Pinpoint the cell where the given text exists, returning its [x, y] midpoint coordinate. 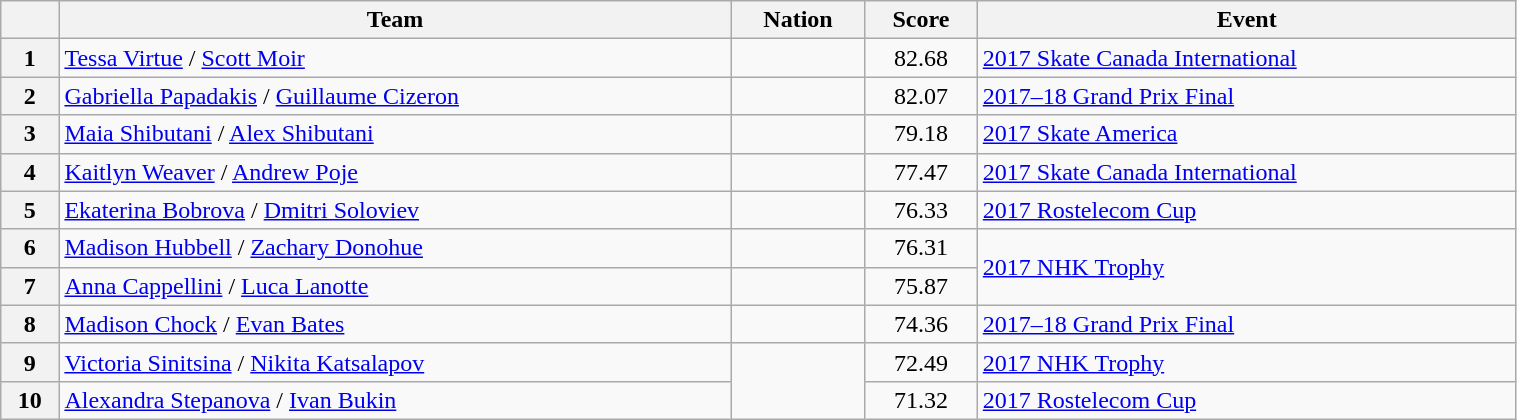
8 [30, 324]
1 [30, 58]
Event [1246, 20]
2017 Skate America [1246, 134]
4 [30, 172]
10 [30, 400]
74.36 [922, 324]
Team [395, 20]
6 [30, 248]
77.47 [922, 172]
Ekaterina Bobrova / Dmitri Soloviev [395, 210]
Alexandra Stepanova / Ivan Bukin [395, 400]
Maia Shibutani / Alex Shibutani [395, 134]
5 [30, 210]
Kaitlyn Weaver / Andrew Poje [395, 172]
Score [922, 20]
82.07 [922, 96]
3 [30, 134]
76.33 [922, 210]
79.18 [922, 134]
Anna Cappellini / Luca Lanotte [395, 286]
71.32 [922, 400]
2 [30, 96]
9 [30, 362]
Madison Chock / Evan Bates [395, 324]
Madison Hubbell / Zachary Donohue [395, 248]
76.31 [922, 248]
72.49 [922, 362]
Nation [798, 20]
82.68 [922, 58]
75.87 [922, 286]
7 [30, 286]
Tessa Virtue / Scott Moir [395, 58]
Victoria Sinitsina / Nikita Katsalapov [395, 362]
Gabriella Papadakis / Guillaume Cizeron [395, 96]
